Locate the cell with the specified text and output its [X, Y] center coordinate. 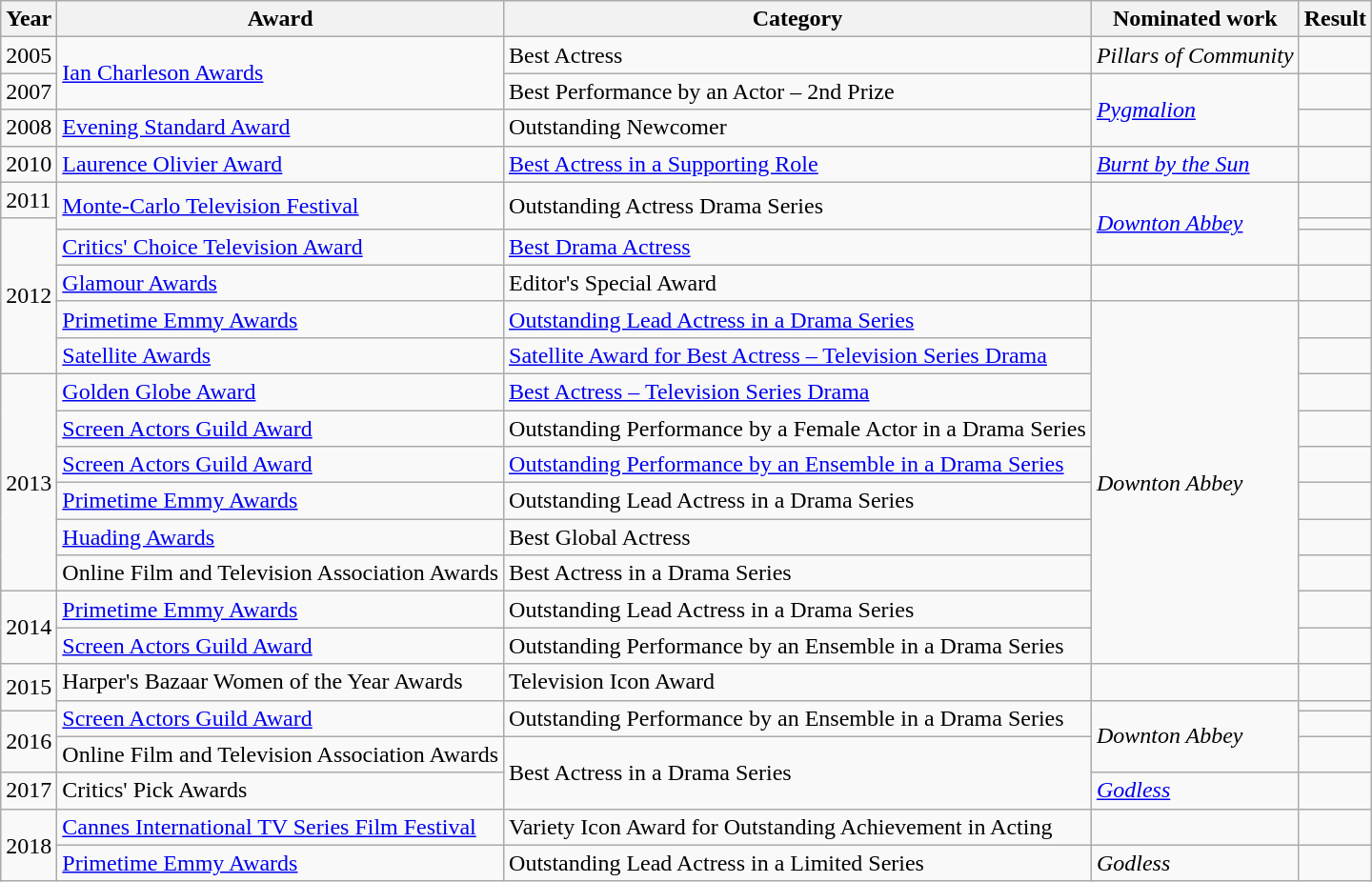
Monte-Carlo Television Festival [280, 206]
Best Global Actress [798, 537]
Glamour Awards [280, 283]
Best Drama Actress [798, 247]
2010 [29, 164]
Variety Icon Award for Outstanding Achievement in Acting [798, 827]
Critics' Pick Awards [280, 791]
Burnt by the Sun [1195, 164]
Best Actress in a Supporting Role [798, 164]
Outstanding Lead Actress in a Limited Series [798, 863]
Harper's Bazaar Women of the Year Awards [280, 682]
Outstanding Actress Drama Series [798, 206]
Editor's Special Award [798, 283]
Pygmalion [1195, 110]
2017 [29, 791]
2007 [29, 91]
2014 [29, 628]
2016 [29, 741]
Year [29, 19]
Ian Charleson Awards [280, 73]
Television Icon Award [798, 682]
2008 [29, 128]
Best Actress – Television Series Drama [798, 391]
2011 [29, 200]
Laurence Olivier Award [280, 164]
Critics' Choice Television Award [280, 247]
Category [798, 19]
Outstanding Newcomer [798, 128]
Best Performance by an Actor – 2nd Prize [798, 91]
Nominated work [1195, 19]
Outstanding Performance by a Female Actor in a Drama Series [798, 428]
Satellite Awards [280, 355]
2005 [29, 55]
Huading Awards [280, 537]
2018 [29, 845]
Satellite Award for Best Actress – Television Series Drama [798, 355]
2015 [29, 688]
Result [1335, 19]
2013 [29, 482]
Evening Standard Award [280, 128]
Award [280, 19]
Best Actress [798, 55]
2012 [29, 295]
Cannes International TV Series Film Festival [280, 827]
Golden Globe Award [280, 391]
Pillars of Community [1195, 55]
